Return the [x, y] coordinate for the center point of the cell that contains the specified text.  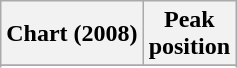
Peakposition [189, 34]
Chart (2008) [72, 34]
